Pinpoint the cell where the given text exists, returning its (X, Y) midpoint coordinate. 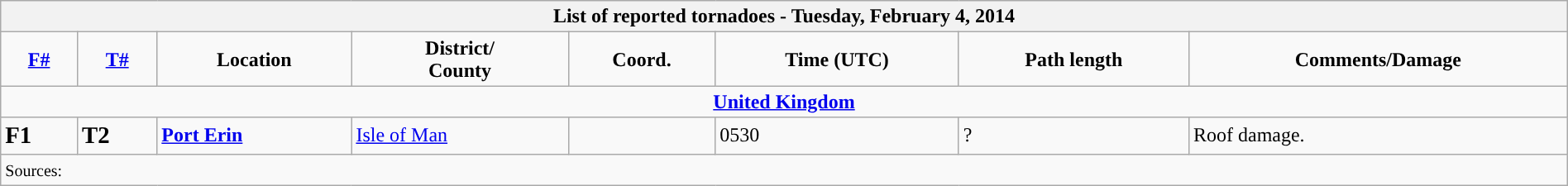
Time (UTC) (837, 60)
Roof damage. (1378, 136)
Isle of Man (460, 136)
Port Erin (255, 136)
Coord. (642, 60)
Sources: (784, 169)
T2 (117, 136)
District/County (460, 60)
? (1073, 136)
0530 (837, 136)
Comments/Damage (1378, 60)
T# (117, 60)
F1 (40, 136)
Location (255, 60)
F# (40, 60)
List of reported tornadoes - Tuesday, February 4, 2014 (784, 17)
United Kingdom (784, 102)
Path length (1073, 60)
